For the text-containing cell, return its midpoint in (x, y) coordinate format. 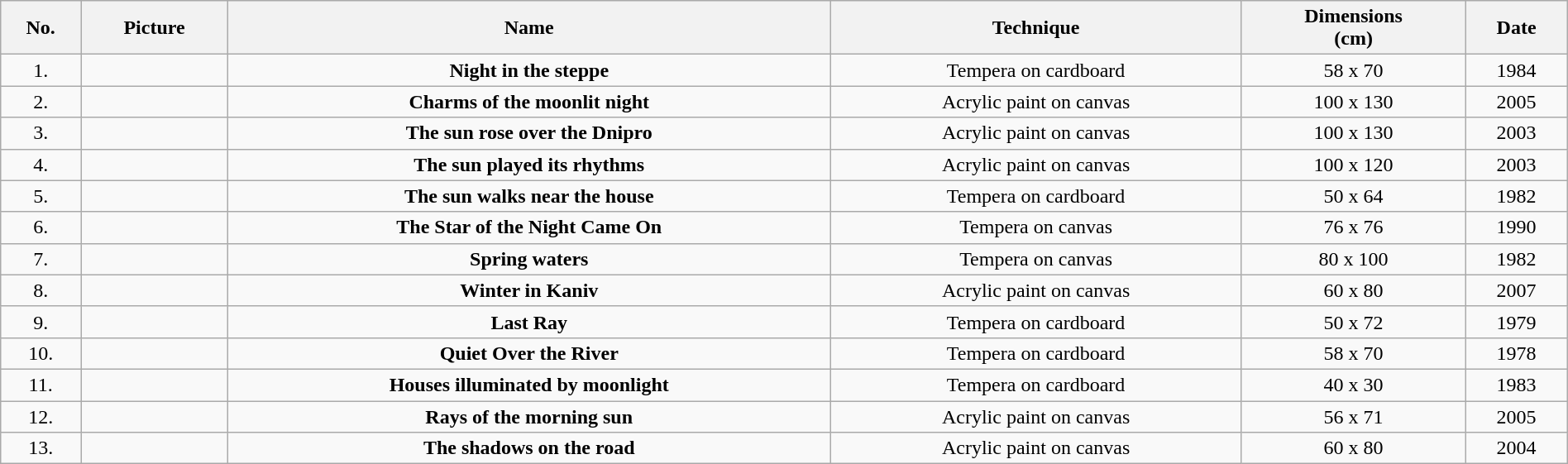
6. (41, 227)
Dimensions (cm) (1353, 28)
Houses illuminated by moonlight (528, 385)
13. (41, 448)
Technique (1035, 28)
40 х 30 (1353, 385)
1983 (1517, 385)
The Star of the Night Came On (528, 227)
10. (41, 353)
The sun walks near the house (528, 196)
The shadows on the road (528, 448)
1978 (1517, 353)
No. (41, 28)
8. (41, 290)
2. (41, 102)
1. (41, 70)
11. (41, 385)
5. (41, 196)
76 х 76 (1353, 227)
The sun rose over the Dnipro (528, 133)
2004 (1517, 448)
Charms of the moonlit night (528, 102)
Last Ray (528, 322)
Winter in Kaniv (528, 290)
50 х 72 (1353, 322)
Night in the steppe (528, 70)
1984 (1517, 70)
4. (41, 165)
Picture (155, 28)
50 х 64 (1353, 196)
9. (41, 322)
Rays of the morning sun (528, 416)
Name (528, 28)
3. (41, 133)
Spring waters (528, 259)
100 х 120 (1353, 165)
80 х 100 (1353, 259)
Quiet Over the River (528, 353)
Date (1517, 28)
1979 (1517, 322)
7. (41, 259)
2007 (1517, 290)
56 х 71 (1353, 416)
The sun played its rhythms (528, 165)
12. (41, 416)
1990 (1517, 227)
